Output the [X, Y] coordinate of the center of the cell containing the given text.  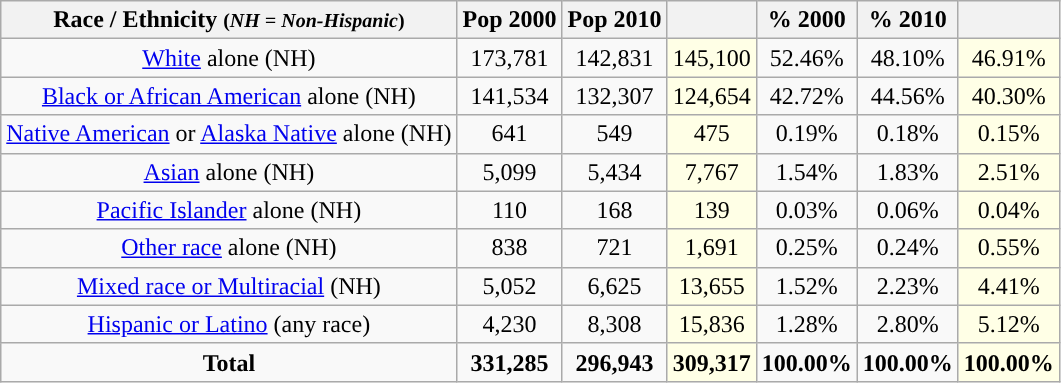
0.03% [806, 210]
168 [614, 210]
46.91% [1008, 58]
0.19% [806, 134]
0.55% [1008, 248]
48.10% [908, 58]
145,100 [712, 58]
549 [614, 134]
141,534 [510, 96]
Pop 2000 [510, 20]
8,308 [614, 324]
Other race alone (NH) [229, 248]
1,691 [712, 248]
124,654 [712, 96]
Pacific Islander alone (NH) [229, 210]
% 2010 [908, 20]
110 [510, 210]
13,655 [712, 286]
Mixed race or Multiracial (NH) [229, 286]
Race / Ethnicity (NH = Non-Hispanic) [229, 20]
15,836 [712, 324]
721 [614, 248]
296,943 [614, 362]
Native American or Alaska Native alone (NH) [229, 134]
4.41% [1008, 286]
5.12% [1008, 324]
1.83% [908, 172]
838 [510, 248]
5,434 [614, 172]
2.80% [908, 324]
1.52% [806, 286]
173,781 [510, 58]
475 [712, 134]
Asian alone (NH) [229, 172]
132,307 [614, 96]
52.46% [806, 58]
Hispanic or Latino (any race) [229, 324]
6,625 [614, 286]
Black or African American alone (NH) [229, 96]
0.24% [908, 248]
1.54% [806, 172]
42.72% [806, 96]
% 2000 [806, 20]
Pop 2010 [614, 20]
5,099 [510, 172]
0.15% [1008, 134]
641 [510, 134]
0.18% [908, 134]
Total [229, 362]
142,831 [614, 58]
44.56% [908, 96]
0.04% [1008, 210]
5,052 [510, 286]
4,230 [510, 324]
331,285 [510, 362]
0.25% [806, 248]
7,767 [712, 172]
White alone (NH) [229, 58]
1.28% [806, 324]
40.30% [1008, 96]
139 [712, 210]
2.23% [908, 286]
309,317 [712, 362]
2.51% [1008, 172]
0.06% [908, 210]
